Extract the (X, Y) coordinate from the center of the cell holding the provided text.  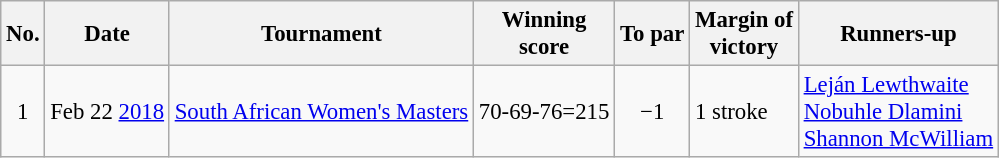
1 (23, 112)
70-69-76=215 (544, 112)
To par (652, 34)
South African Women's Masters (321, 112)
Winningscore (544, 34)
−1 (652, 112)
Feb 22 2018 (107, 112)
Date (107, 34)
No. (23, 34)
1 stroke (744, 112)
Runners-up (898, 34)
Leján Lewthwaite Nobuhle Dlamini Shannon McWilliam (898, 112)
Margin ofvictory (744, 34)
Tournament (321, 34)
